Capture the cell that displays the provided text and extract its [X, Y] central coordinate. 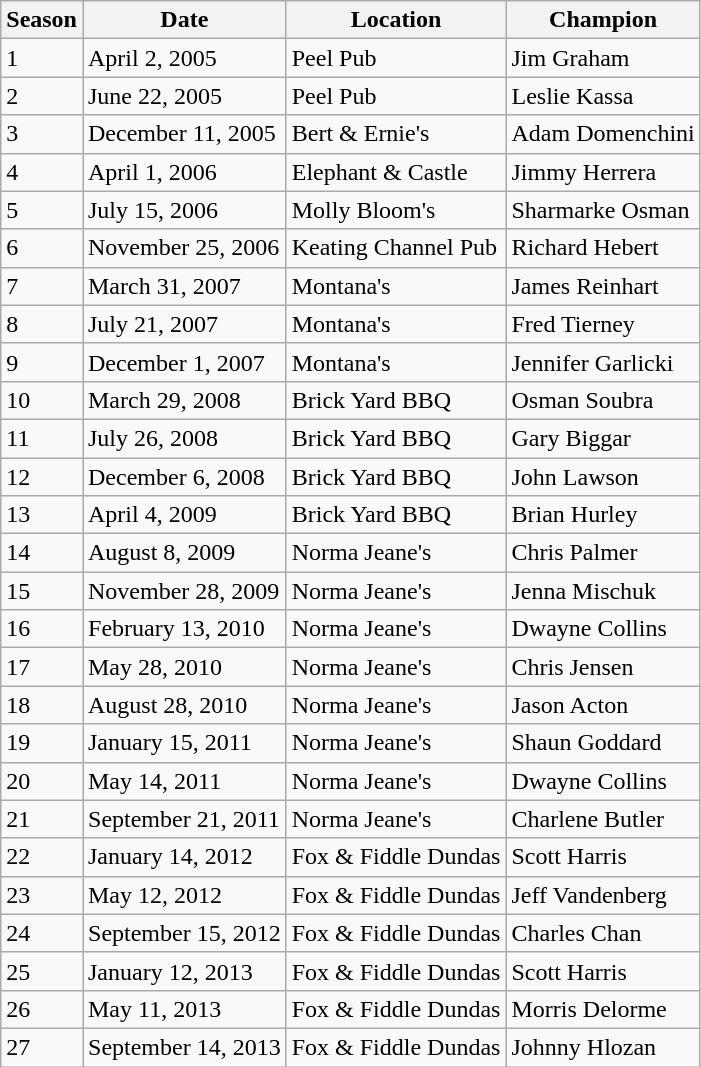
22 [42, 857]
February 13, 2010 [184, 629]
25 [42, 971]
Chris Jensen [603, 667]
August 28, 2010 [184, 705]
1 [42, 58]
Jenna Mischuk [603, 591]
3 [42, 134]
Keating Channel Pub [396, 248]
July 21, 2007 [184, 324]
March 29, 2008 [184, 400]
January 15, 2011 [184, 743]
20 [42, 781]
January 12, 2013 [184, 971]
Chris Palmer [603, 553]
April 2, 2005 [184, 58]
December 11, 2005 [184, 134]
27 [42, 1047]
Season [42, 20]
26 [42, 1009]
May 11, 2013 [184, 1009]
10 [42, 400]
12 [42, 477]
April 1, 2006 [184, 172]
17 [42, 667]
18 [42, 705]
19 [42, 743]
Johnny Hlozan [603, 1047]
September 15, 2012 [184, 933]
May 12, 2012 [184, 895]
Molly Bloom's [396, 210]
Fred Tierney [603, 324]
11 [42, 438]
15 [42, 591]
Morris Delorme [603, 1009]
6 [42, 248]
Elephant & Castle [396, 172]
Champion [603, 20]
Shaun Goddard [603, 743]
May 14, 2011 [184, 781]
7 [42, 286]
Osman Soubra [603, 400]
September 21, 2011 [184, 819]
13 [42, 515]
April 4, 2009 [184, 515]
Jim Graham [603, 58]
July 15, 2006 [184, 210]
21 [42, 819]
John Lawson [603, 477]
Charles Chan [603, 933]
James Reinhart [603, 286]
Bert & Ernie's [396, 134]
Brian Hurley [603, 515]
December 1, 2007 [184, 362]
Jimmy Herrera [603, 172]
March 31, 2007 [184, 286]
Adam Domenchini [603, 134]
September 14, 2013 [184, 1047]
24 [42, 933]
January 14, 2012 [184, 857]
July 26, 2008 [184, 438]
November 28, 2009 [184, 591]
Sharmarke Osman [603, 210]
2 [42, 96]
December 6, 2008 [184, 477]
5 [42, 210]
May 28, 2010 [184, 667]
November 25, 2006 [184, 248]
Location [396, 20]
Richard Hebert [603, 248]
June 22, 2005 [184, 96]
Charlene Butler [603, 819]
14 [42, 553]
Jeff Vandenberg [603, 895]
Gary Biggar [603, 438]
August 8, 2009 [184, 553]
4 [42, 172]
23 [42, 895]
9 [42, 362]
Jason Acton [603, 705]
16 [42, 629]
8 [42, 324]
Leslie Kassa [603, 96]
Jennifer Garlicki [603, 362]
Date [184, 20]
